Return [x, y] of the center of cell containing provided text 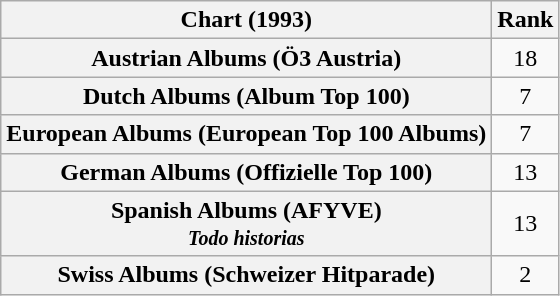
Swiss Albums (Schweizer Hitparade) [246, 275]
Chart (1993) [246, 20]
Dutch Albums (Album Top 100) [246, 96]
Rank [526, 20]
European Albums (European Top 100 Albums) [246, 134]
German Albums (Offizielle Top 100) [246, 172]
Austrian Albums (Ö3 Austria) [246, 58]
18 [526, 58]
Spanish Albums (AFYVE)Todo historias [246, 224]
2 [526, 275]
